Detect which cell encompasses the target text, then output its (X, Y) center coordinate. 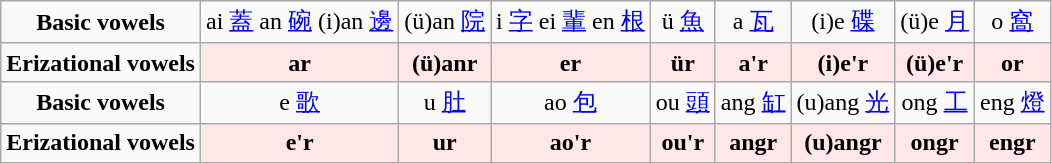
(u)angr (843, 143)
ongr (935, 143)
or (1012, 62)
o 窩 (1012, 22)
e 歌 (299, 102)
er (571, 62)
ü 魚 (682, 22)
i 字 ei 輩 en 根 (571, 22)
ou 頭 (682, 102)
ou'r (682, 143)
a'r (753, 62)
(ü)e 月 (935, 22)
ur (445, 143)
(u)ang 光 (843, 102)
(ü)e'r (935, 62)
angr (753, 143)
ar (299, 62)
e'r (299, 143)
ür (682, 62)
(ü)an 院 (445, 22)
u 肚 (445, 102)
ai 蓋 an 碗 (i)an 邊 (299, 22)
engr (1012, 143)
(i)e'r (843, 62)
ao 包 (571, 102)
eng 燈 (1012, 102)
ang 缸 (753, 102)
(ü)anr (445, 62)
ao'r (571, 143)
a 瓦 (753, 22)
ong 工 (935, 102)
(i)e 碟 (843, 22)
